Determine the (x, y) coordinate at the center of the cell enclosing the given text.  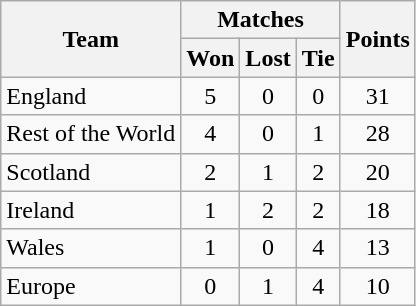
Europe (91, 286)
5 (210, 96)
Team (91, 39)
18 (378, 210)
13 (378, 248)
Ireland (91, 210)
Wales (91, 248)
Rest of the World (91, 134)
31 (378, 96)
England (91, 96)
Points (378, 39)
Won (210, 58)
Tie (318, 58)
28 (378, 134)
Scotland (91, 172)
Lost (268, 58)
10 (378, 286)
20 (378, 172)
Matches (260, 20)
